From the cell containing the given text, extract its center point as [X, Y] coordinate. 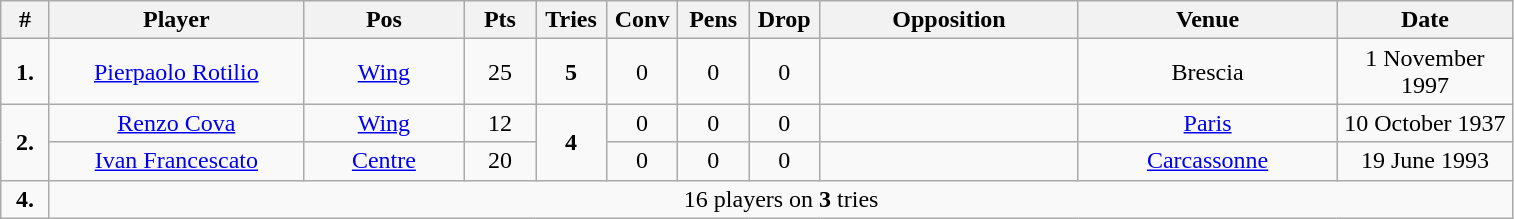
4. [26, 199]
Pierpaolo Rotilio [176, 72]
Centre [384, 161]
16 players on 3 tries [781, 199]
25 [500, 72]
Opposition [950, 20]
1. [26, 72]
19 June 1993 [1425, 161]
Date [1425, 20]
Drop [784, 20]
4 [572, 142]
Venue [1208, 20]
Renzo Cova [176, 123]
Pens [714, 20]
12 [500, 123]
Pts [500, 20]
Conv [642, 20]
Carcassonne [1208, 161]
Ivan Francescato [176, 161]
Player [176, 20]
Pos [384, 20]
1 November 1997 [1425, 72]
20 [500, 161]
10 October 1937 [1425, 123]
Paris [1208, 123]
5 [572, 72]
Brescia [1208, 72]
# [26, 20]
2. [26, 142]
Tries [572, 20]
